Return the (x, y) coordinate for the center point of the cell that contains the specified text.  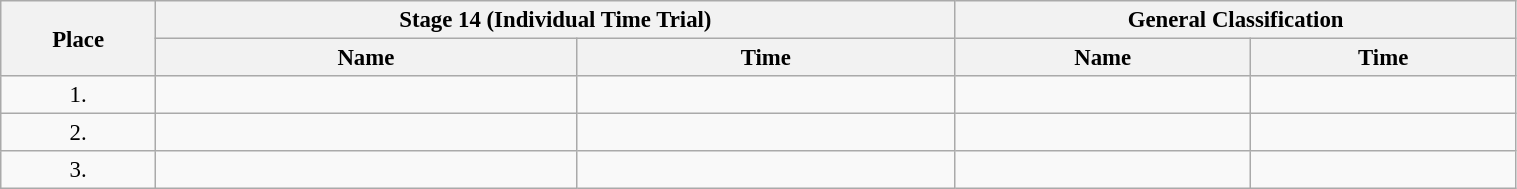
Place (78, 38)
2. (78, 133)
Stage 14 (Individual Time Trial) (555, 20)
1. (78, 95)
3. (78, 170)
General Classification (1236, 20)
